Identify which cell holds the provided text, then report its (X, Y) central coordinate. 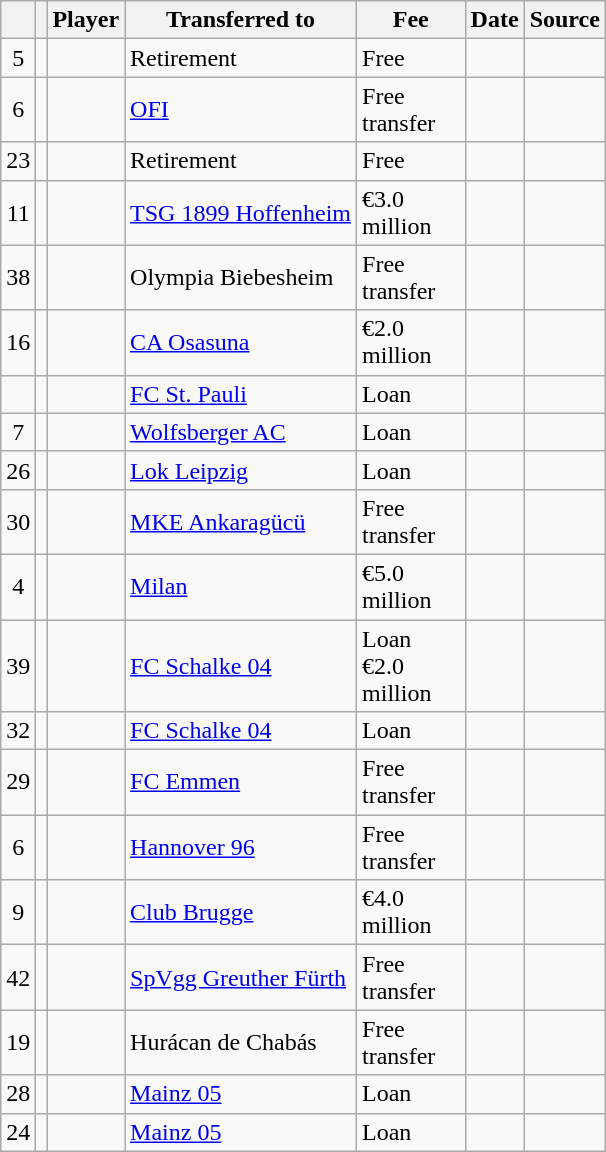
30 (18, 522)
24 (18, 1132)
Loan€2.0 million (412, 666)
FC Emmen (241, 782)
FC St. Pauli (241, 394)
Player (86, 20)
CA Osasuna (241, 342)
Fee (412, 20)
Milan (241, 586)
Wolfsberger AC (241, 432)
9 (18, 912)
Club Brugge (241, 912)
Lok Leipzig (241, 470)
29 (18, 782)
39 (18, 666)
MKE Ankaragücü (241, 522)
16 (18, 342)
Source (564, 20)
32 (18, 731)
Date (494, 20)
28 (18, 1094)
38 (18, 278)
26 (18, 470)
Olympia Biebesheim (241, 278)
11 (18, 212)
Transferred to (241, 20)
23 (18, 161)
4 (18, 586)
19 (18, 1042)
Hannover 96 (241, 848)
TSG 1899 Hoffenheim (241, 212)
OFI (241, 110)
€4.0 million (412, 912)
7 (18, 432)
42 (18, 978)
Hurácan de Chabás (241, 1042)
€2.0 million (412, 342)
€5.0 million (412, 586)
€3.0 million (412, 212)
SpVgg Greuther Fürth (241, 978)
5 (18, 58)
